Find where the given text appears and provide that cell's center as (x, y) coordinate. 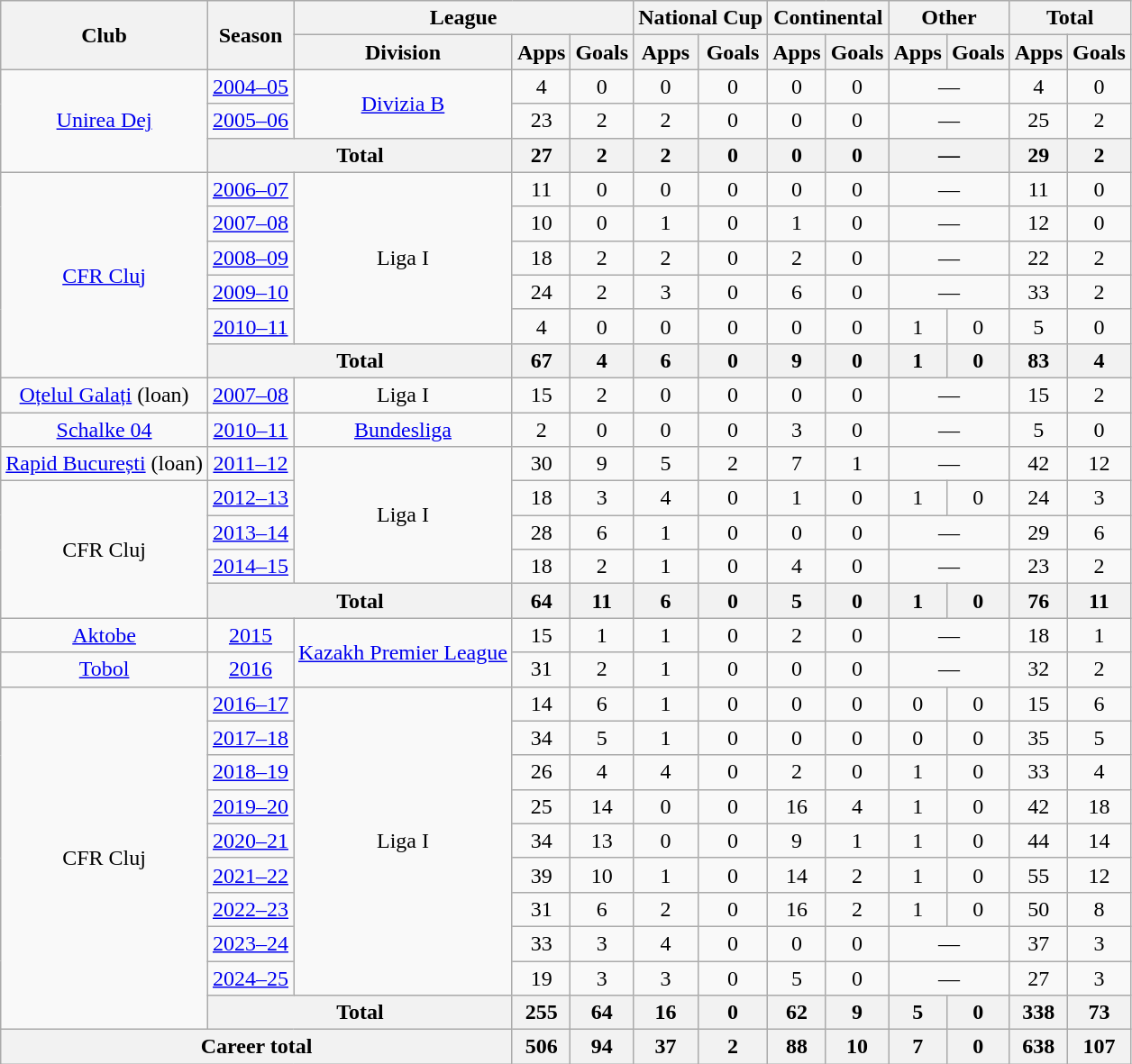
8 (1100, 909)
255 (541, 1013)
2017–18 (251, 738)
Schalke 04 (105, 430)
Aktobe (105, 635)
22 (1038, 258)
2022–23 (251, 909)
2004–05 (251, 86)
19 (541, 978)
2012–13 (251, 498)
338 (1038, 1013)
35 (1038, 738)
2021–22 (251, 875)
Career total (257, 1047)
94 (602, 1047)
2009–10 (251, 292)
Tobol (105, 669)
2005–06 (251, 121)
Club (105, 35)
39 (541, 875)
107 (1100, 1047)
Rapid București (loan) (105, 464)
2016 (251, 669)
Other (949, 18)
76 (1038, 601)
2011–12 (251, 464)
28 (541, 532)
506 (541, 1047)
2006–07 (251, 189)
13 (602, 841)
2016–17 (251, 704)
Divizia B (404, 104)
50 (1038, 909)
2023–24 (251, 943)
638 (1038, 1047)
Season (251, 35)
Kazakh Premier League (404, 652)
League (463, 18)
2008–09 (251, 258)
2024–25 (251, 978)
2013–14 (251, 532)
88 (797, 1047)
National Cup (701, 18)
Division (404, 52)
Continental (828, 18)
44 (1038, 841)
62 (797, 1013)
Oțelul Galați (loan) (105, 395)
2014–15 (251, 567)
67 (541, 360)
2020–21 (251, 841)
2015 (251, 635)
Bundesliga (404, 430)
73 (1100, 1013)
32 (1038, 669)
55 (1038, 875)
2018–19 (251, 772)
2019–20 (251, 806)
30 (541, 464)
26 (541, 772)
Unirea Dej (105, 121)
83 (1038, 360)
